Search for the cell housing the specified text and yield its (X, Y) center coordinate. 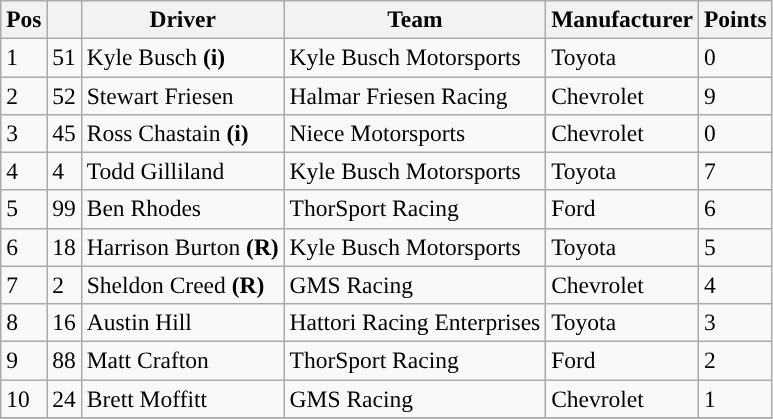
Pos (24, 19)
88 (64, 360)
Matt Crafton (182, 360)
Points (735, 19)
Kyle Busch (i) (182, 57)
45 (64, 133)
Ben Rhodes (182, 209)
52 (64, 95)
Harrison Burton (R) (182, 247)
Halmar Friesen Racing (415, 95)
Hattori Racing Enterprises (415, 322)
Todd Gilliland (182, 171)
Brett Moffitt (182, 398)
18 (64, 247)
16 (64, 322)
Niece Motorsports (415, 133)
Manufacturer (622, 19)
Ross Chastain (i) (182, 133)
24 (64, 398)
51 (64, 57)
99 (64, 209)
10 (24, 398)
8 (24, 322)
Stewart Friesen (182, 95)
Driver (182, 19)
Team (415, 19)
Austin Hill (182, 322)
Sheldon Creed (R) (182, 285)
